For the text-containing cell, return its midpoint in [X, Y] coordinate format. 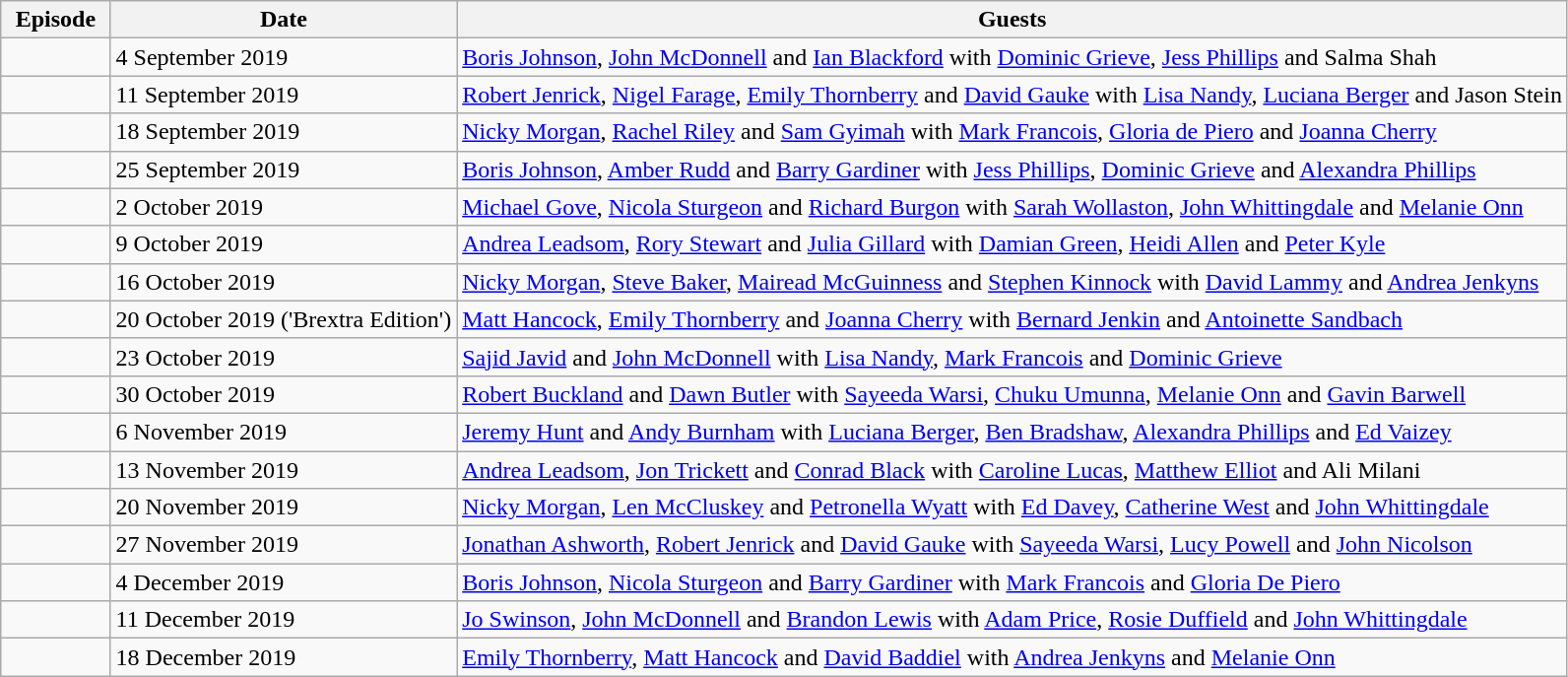
6 November 2019 [284, 432]
Emily Thornberry, Matt Hancock and David Baddiel with Andrea Jenkyns and Melanie Onn [1013, 657]
Guests [1013, 20]
Robert Jenrick, Nigel Farage, Emily Thornberry and David Gauke with Lisa Nandy, Luciana Berger and Jason Stein [1013, 95]
Episode [55, 20]
25 September 2019 [284, 169]
Andrea Leadsom, Jon Trickett and Conrad Black with Caroline Lucas, Matthew Elliot and Ali Milani [1013, 470]
Jo Swinson, John McDonnell and Brandon Lewis with Adam Price, Rosie Duffield and John Whittingdale [1013, 620]
Date [284, 20]
13 November 2019 [284, 470]
30 October 2019 [284, 394]
Boris Johnson, Nicola Sturgeon and Barry Gardiner with Mark Francois and Gloria De Piero [1013, 582]
16 October 2019 [284, 282]
Nicky Morgan, Steve Baker, Mairead McGuinness and Stephen Kinnock with David Lammy and Andrea Jenkyns [1013, 282]
Jeremy Hunt and Andy Burnham with Luciana Berger, Ben Bradshaw, Alexandra Phillips and Ed Vaizey [1013, 432]
9 October 2019 [284, 244]
2 October 2019 [284, 207]
Sajid Javid and John McDonnell with Lisa Nandy, Mark Francois and Dominic Grieve [1013, 357]
Boris Johnson, John McDonnell and Ian Blackford with Dominic Grieve, Jess Phillips and Salma Shah [1013, 57]
20 November 2019 [284, 508]
4 September 2019 [284, 57]
11 December 2019 [284, 620]
11 September 2019 [284, 95]
27 November 2019 [284, 545]
23 October 2019 [284, 357]
4 December 2019 [284, 582]
Robert Buckland and Dawn Butler with Sayeeda Warsi, Chuku Umunna, Melanie Onn and Gavin Barwell [1013, 394]
Matt Hancock, Emily Thornberry and Joanna Cherry with Bernard Jenkin and Antoinette Sandbach [1013, 319]
Boris Johnson, Amber Rudd and Barry Gardiner with Jess Phillips, Dominic Grieve and Alexandra Phillips [1013, 169]
Michael Gove, Nicola Sturgeon and Richard Burgon with Sarah Wollaston, John Whittingdale and Melanie Onn [1013, 207]
18 December 2019 [284, 657]
Nicky Morgan, Len McCluskey and Petronella Wyatt with Ed Davey, Catherine West and John Whittingdale [1013, 508]
Andrea Leadsom, Rory Stewart and Julia Gillard with Damian Green, Heidi Allen and Peter Kyle [1013, 244]
20 October 2019 ('Brextra Edition') [284, 319]
Nicky Morgan, Rachel Riley and Sam Gyimah with Mark Francois, Gloria de Piero and Joanna Cherry [1013, 132]
18 September 2019 [284, 132]
Jonathan Ashworth, Robert Jenrick and David Gauke with Sayeeda Warsi, Lucy Powell and John Nicolson [1013, 545]
